Search for the cell housing the specified text and yield its [x, y] center coordinate. 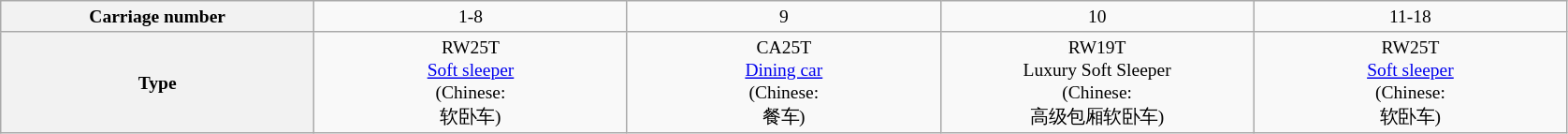
9 [784, 17]
RW19TLuxury Soft Sleeper(Chinese:高级包厢软卧车) [1096, 82]
Carriage number [157, 17]
Type [157, 82]
11-18 [1411, 17]
10 [1096, 17]
CA25TDining car(Chinese:餐车) [784, 82]
1-8 [472, 17]
